Scan for the cell matching the given text and deliver its (X, Y) coordinate at center. 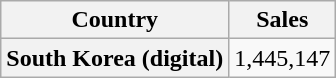
Country (115, 20)
Sales (282, 20)
1,445,147 (282, 58)
South Korea (digital) (115, 58)
